Detect which cell encompasses the target text, then output its [x, y] center coordinate. 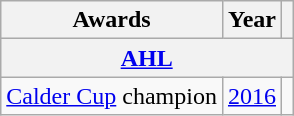
2016 [252, 96]
Calder Cup champion [112, 96]
Year [252, 20]
Awards [112, 20]
AHL [147, 58]
